Find where the given text appears and provide that cell's center as [X, Y] coordinate. 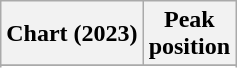
Chart (2023) [72, 34]
Peakposition [189, 34]
